For the text-containing cell, return its midpoint in [X, Y] coordinate format. 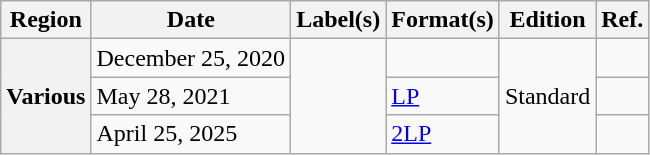
May 28, 2021 [191, 96]
April 25, 2025 [191, 134]
Date [191, 20]
Standard [547, 96]
LP [443, 96]
Label(s) [338, 20]
Region [46, 20]
2LP [443, 134]
Various [46, 96]
Ref. [622, 20]
December 25, 2020 [191, 58]
Format(s) [443, 20]
Edition [547, 20]
